Return the [X, Y] coordinate for the center point of the cell that contains the specified text.  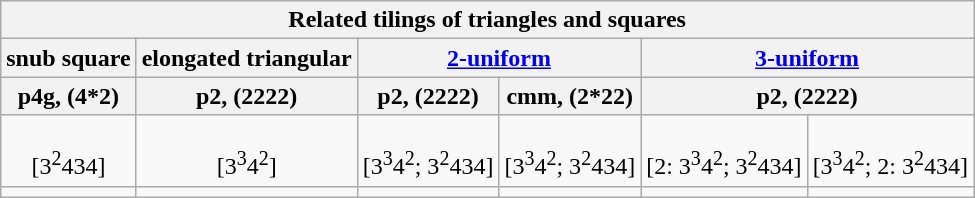
cmm, (2*22) [570, 96]
snub square [68, 58]
[3342] [246, 151]
[32434] [68, 151]
Related tilings of triangles and squares [488, 20]
elongated triangular [246, 58]
[2: 3342; 32434] [724, 151]
3-uniform [808, 58]
[3342; 2: 32434] [890, 151]
2-uniform [499, 58]
p4g, (4*2) [68, 96]
